For the text-containing cell, return its midpoint in (x, y) coordinate format. 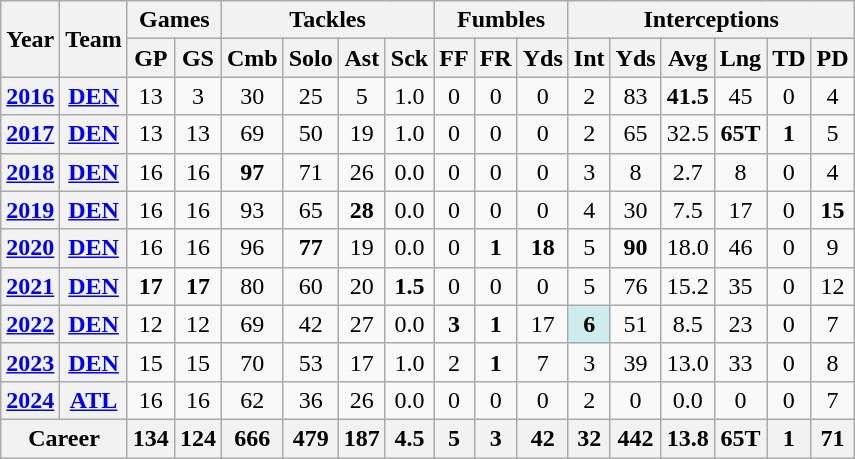
62 (252, 400)
2021 (30, 286)
33 (740, 362)
18.0 (688, 248)
2016 (30, 96)
Team (94, 39)
Interceptions (711, 20)
93 (252, 210)
442 (636, 438)
Cmb (252, 58)
GS (198, 58)
60 (310, 286)
35 (740, 286)
41.5 (688, 96)
Solo (310, 58)
TD (789, 58)
Year (30, 39)
2017 (30, 134)
45 (740, 96)
GP (150, 58)
2020 (30, 248)
124 (198, 438)
27 (362, 324)
2019 (30, 210)
479 (310, 438)
Career (64, 438)
2024 (30, 400)
23 (740, 324)
32.5 (688, 134)
32 (589, 438)
187 (362, 438)
70 (252, 362)
Ast (362, 58)
97 (252, 172)
Tackles (327, 20)
4.5 (409, 438)
18 (542, 248)
36 (310, 400)
Avg (688, 58)
76 (636, 286)
90 (636, 248)
77 (310, 248)
39 (636, 362)
96 (252, 248)
FF (454, 58)
20 (362, 286)
6 (589, 324)
FR (496, 58)
13.8 (688, 438)
46 (740, 248)
7.5 (688, 210)
50 (310, 134)
Lng (740, 58)
13.0 (688, 362)
2022 (30, 324)
80 (252, 286)
134 (150, 438)
ATL (94, 400)
53 (310, 362)
1.5 (409, 286)
15.2 (688, 286)
Int (589, 58)
2.7 (688, 172)
2023 (30, 362)
25 (310, 96)
PD (832, 58)
Games (174, 20)
83 (636, 96)
Sck (409, 58)
51 (636, 324)
9 (832, 248)
8.5 (688, 324)
Fumbles (502, 20)
28 (362, 210)
2018 (30, 172)
666 (252, 438)
